Locate the cell with the specified text and output its (X, Y) center coordinate. 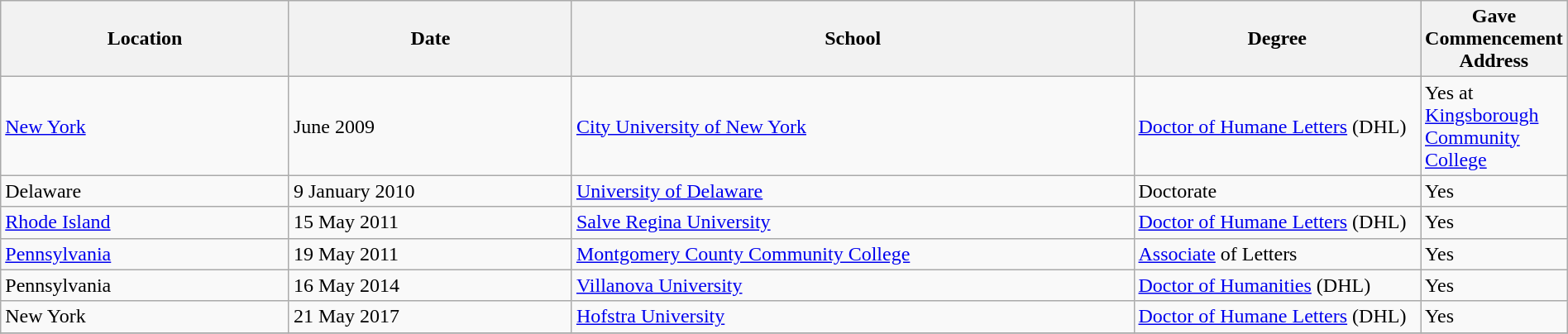
Villanova University (853, 285)
School (853, 39)
Montgomery County Community College (853, 254)
University of Delaware (853, 191)
Degree (1277, 39)
Doctorate (1277, 191)
Doctor of Humanities (DHL) (1277, 285)
21 May 2017 (430, 317)
June 2009 (430, 126)
Rhode Island (146, 222)
Hofstra University (853, 317)
Salve Regina University (853, 222)
Gave Commencement Address (1494, 39)
Date (430, 39)
15 May 2011 (430, 222)
16 May 2014 (430, 285)
Yes at Kingsborough Community College (1494, 126)
City University of New York (853, 126)
19 May 2011 (430, 254)
Delaware (146, 191)
Location (146, 39)
9 January 2010 (430, 191)
Associate of Letters (1277, 254)
